Detect which cell encompasses the target text, then output its (X, Y) center coordinate. 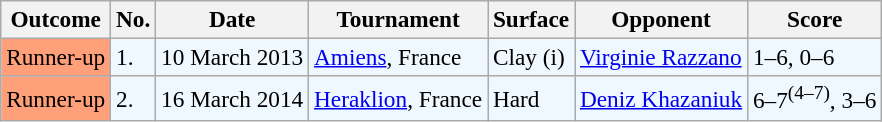
Deniz Khazaniuk (662, 98)
1. (134, 57)
10 March 2013 (232, 57)
Amiens, France (398, 57)
Tournament (398, 19)
Outcome (56, 19)
Date (232, 19)
Opponent (662, 19)
1–6, 0–6 (815, 57)
Hard (532, 98)
Heraklion, France (398, 98)
Surface (532, 19)
2. (134, 98)
No. (134, 19)
Score (815, 19)
16 March 2014 (232, 98)
Virginie Razzano (662, 57)
Clay (i) (532, 57)
6–7(4–7), 3–6 (815, 98)
